Search for the cell housing the specified text and yield its (X, Y) center coordinate. 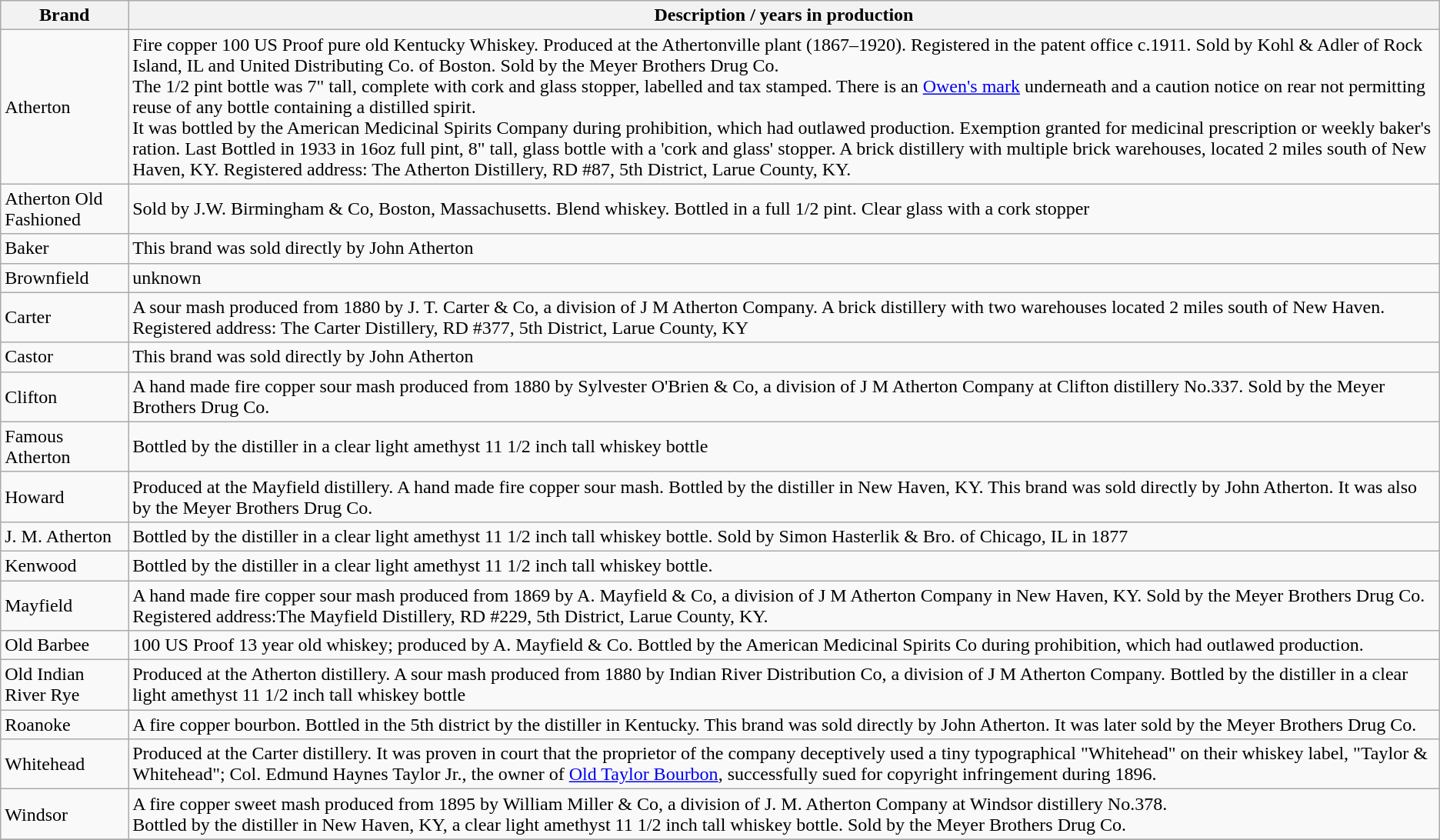
Brand (65, 15)
Carter (65, 317)
Old Barbee (65, 645)
Sold by J.W. Birmingham & Co, Boston, Massachusetts. Blend whiskey. Bottled in a full 1/2 pint. Clear glass with a cork stopper (785, 209)
unknown (785, 278)
Description / years in production (785, 15)
Old Indian River Rye (65, 685)
Famous Atherton (65, 446)
Bottled by the distiller in a clear light amethyst 11 1/2 inch tall whiskey bottle. (785, 565)
Kenwood (65, 565)
Bottled by the distiller in a clear light amethyst 11 1/2 inch tall whiskey bottle. Sold by Simon Hasterlik & Bro. of Chicago, IL in 1877 (785, 536)
Baker (65, 248)
Windsor (65, 814)
Whitehead (65, 765)
Castor (65, 357)
Howard (65, 497)
Bottled by the distiller in a clear light amethyst 11 1/2 inch tall whiskey bottle (785, 446)
Brownfield (65, 278)
Roanoke (65, 725)
Mayfield (65, 605)
Atherton Old Fashioned (65, 209)
Clifton (65, 397)
Atherton (65, 107)
J. M. Atherton (65, 536)
